Determine the (X, Y) coordinate at the center of the cell enclosing the given text.  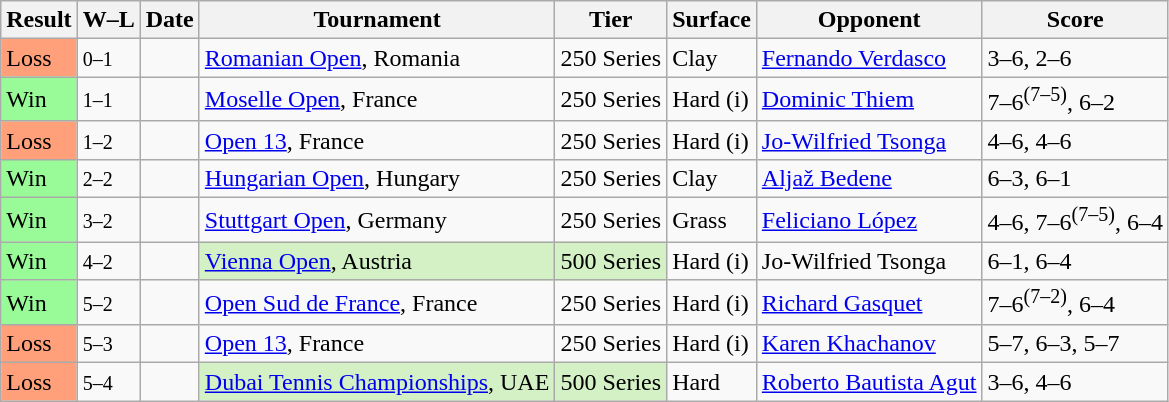
Tournament (377, 20)
2–2 (108, 178)
Surface (712, 20)
Fernando Verdasco (869, 58)
Roberto Bautista Agut (869, 382)
Aljaž Bedene (869, 178)
Date (170, 20)
W–L (108, 20)
Moselle Open, France (377, 100)
Richard Gasquet (869, 302)
Dubai Tennis Championships, UAE (377, 382)
7–6(7–2), 6–4 (1075, 302)
6–1, 6–4 (1075, 261)
6–3, 6–1 (1075, 178)
Tier (611, 20)
Stuttgart Open, Germany (377, 220)
Hungarian Open, Hungary (377, 178)
Feliciano López (869, 220)
0–1 (108, 58)
Result (39, 20)
5–3 (108, 344)
1–1 (108, 100)
Grass (712, 220)
1–2 (108, 140)
Karen Khachanov (869, 344)
4–6, 7–6(7–5), 6–4 (1075, 220)
Opponent (869, 20)
4–6, 4–6 (1075, 140)
5–4 (108, 382)
Romanian Open, Romania (377, 58)
Vienna Open, Austria (377, 261)
Open Sud de France, France (377, 302)
Hard (712, 382)
5–2 (108, 302)
5–7, 6–3, 5–7 (1075, 344)
3–6, 2–6 (1075, 58)
Score (1075, 20)
3–2 (108, 220)
Dominic Thiem (869, 100)
4–2 (108, 261)
7–6(7–5), 6–2 (1075, 100)
3–6, 4–6 (1075, 382)
